Locate the cell with the specified text and output its [x, y] center coordinate. 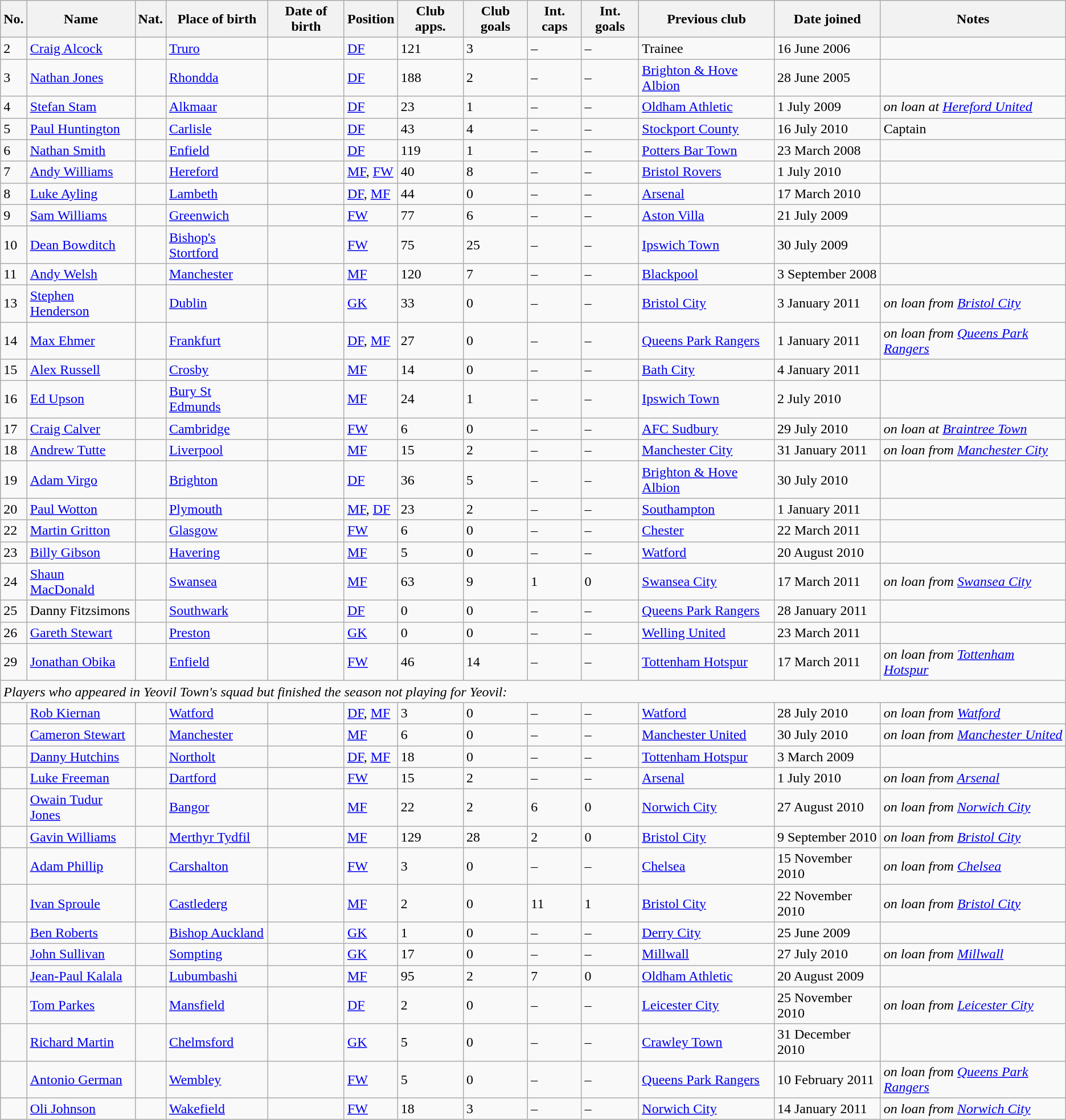
Rob Kiernan [81, 713]
Greenwich [216, 215]
Andrew Tutte [81, 450]
Date of birth [306, 19]
17 March 2010 [827, 194]
121 [430, 48]
Jonathan Obika [81, 662]
23 March 2011 [827, 633]
20 [14, 509]
Danny Fitzsimons [81, 611]
27 August 2010 [827, 807]
Preston [216, 633]
Bury St Edmunds [216, 400]
Stockport County [707, 129]
129 [430, 837]
119 [430, 150]
46 [430, 662]
Brighton [216, 479]
28 January 2011 [827, 611]
Derry City [707, 933]
Dublin [216, 303]
Notes [973, 19]
31 January 2011 [827, 450]
25 June 2009 [827, 933]
Richard Martin [81, 1042]
77 [430, 215]
Date joined [827, 19]
on loan from Tottenham Hotspur [973, 662]
23 March 2008 [827, 150]
Int. caps [555, 19]
13 [14, 303]
16 [14, 400]
75 [430, 245]
Billy Gibson [81, 552]
Cambridge [216, 429]
Frankfurt [216, 340]
Truro [216, 48]
Oli Johnson [81, 1109]
on loan from Manchester United [973, 735]
Captain [973, 129]
Chelmsford [216, 1042]
Dean Bowditch [81, 245]
3 September 2008 [827, 274]
Chelsea [707, 867]
27 July 2010 [827, 954]
Nat. [150, 19]
22 November 2010 [827, 903]
Club apps. [430, 19]
Craig Calver [81, 429]
Rhondda [216, 77]
Paul Wotton [81, 509]
Carshalton [216, 867]
1 July 2009 [827, 107]
MF, DF [371, 509]
Andy Welsh [81, 274]
Position [371, 19]
16 June 2006 [827, 48]
on loan at Hereford United [973, 107]
Stephen Henderson [81, 303]
Place of birth [216, 19]
28 June 2005 [827, 77]
Lubumbashi [216, 976]
Andy Williams [81, 172]
on loan from Chelsea [973, 867]
Alex Russell [81, 370]
Potters Bar Town [707, 150]
Paul Huntington [81, 129]
Martin Gritton [81, 531]
Bishop Auckland [216, 933]
27 [430, 340]
Glasgow [216, 531]
John Sullivan [81, 954]
Merthyr Tydfil [216, 837]
9 September 2010 [827, 837]
Millwall [707, 954]
Stefan Stam [81, 107]
Adam Phillip [81, 867]
Castlederg [216, 903]
22 March 2011 [827, 531]
Southampton [707, 509]
Gavin Williams [81, 837]
2 July 2010 [827, 400]
on loan from Manchester City [973, 450]
Trainee [707, 48]
Max Ehmer [81, 340]
Chester [707, 531]
Luke Freeman [81, 778]
26 [14, 633]
Ben Roberts [81, 933]
30 July 2009 [827, 245]
Aston Villa [707, 215]
15 November 2010 [827, 867]
33 [430, 303]
Gareth Stewart [81, 633]
Wakefield [216, 1109]
Southwark [216, 611]
63 [430, 582]
20 August 2010 [827, 552]
Manchester United [707, 735]
Players who appeared in Yeovil Town's squad but finished the season not playing for Yeovil: [533, 691]
16 July 2010 [827, 129]
188 [430, 77]
Carlisle [216, 129]
29 [14, 662]
Previous club [707, 19]
4 January 2011 [827, 370]
Wembley [216, 1080]
Int. goals [610, 19]
Luke Ayling [81, 194]
28 July 2010 [827, 713]
21 July 2009 [827, 215]
Name [81, 19]
Craig Alcock [81, 48]
Liverpool [216, 450]
Leicester City [707, 1006]
Adam Virgo [81, 479]
Ed Upson [81, 400]
Bishop's Stortford [216, 245]
31 December 2010 [827, 1042]
Cameron Stewart [81, 735]
120 [430, 274]
Sam Williams [81, 215]
Blackpool [707, 274]
AFC Sudbury [707, 429]
Lambeth [216, 194]
20 August 2009 [827, 976]
14 January 2011 [827, 1109]
on loan from Millwall [973, 954]
Bangor [216, 807]
on loan from Arsenal [973, 778]
95 [430, 976]
Bath City [707, 370]
Plymouth [216, 509]
10 [14, 245]
on loan from Swansea City [973, 582]
19 [14, 479]
Crosby [216, 370]
on loan from Watford [973, 713]
Club goals [495, 19]
on loan from Leicester City [973, 1006]
43 [430, 129]
Dartford [216, 778]
Crawley Town [707, 1042]
Welling United [707, 633]
28 [495, 837]
Owain Tudur Jones [81, 807]
36 [430, 479]
Jean-Paul Kalala [81, 976]
Northolt [216, 757]
MF, FW [371, 172]
Nathan Smith [81, 150]
Ivan Sproule [81, 903]
Manchester City [707, 450]
on loan at Braintree Town [973, 429]
Swansea City [707, 582]
Shaun MacDonald [81, 582]
Danny Hutchins [81, 757]
Nathan Jones [81, 77]
Alkmaar [216, 107]
40 [430, 172]
Tom Parkes [81, 1006]
Mansfield [216, 1006]
3 March 2009 [827, 757]
44 [430, 194]
Bristol Rovers [707, 172]
Antonio German [81, 1080]
No. [14, 19]
Sompting [216, 954]
3 January 2011 [827, 303]
29 July 2010 [827, 429]
10 February 2011 [827, 1080]
Hereford [216, 172]
25 November 2010 [827, 1006]
Swansea [216, 582]
Havering [216, 552]
